Pinpoint the cell where the given text exists, returning its [X, Y] midpoint coordinate. 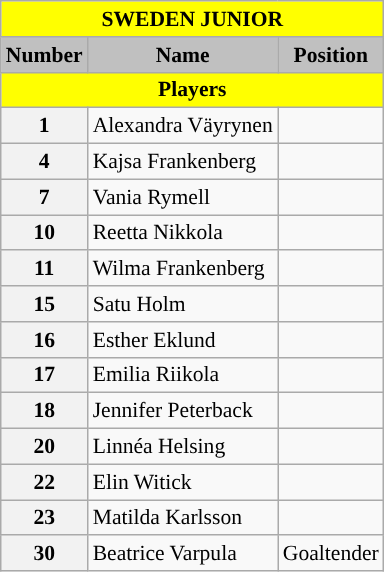
Satu Holm [183, 304]
Esther Eklund [183, 340]
10 [44, 233]
Matilda Karlsson [183, 518]
Alexandra Väyrynen [183, 126]
4 [44, 162]
Elin Witick [183, 482]
Vania Rymell [183, 197]
SWEDEN JUNIOR [192, 19]
Number [44, 55]
Reetta Nikkola [183, 233]
Players [192, 90]
11 [44, 269]
Linnéa Helsing [183, 447]
1 [44, 126]
Jennifer Peterback [183, 411]
20 [44, 447]
22 [44, 482]
Wilma Frankenberg [183, 269]
17 [44, 375]
23 [44, 518]
16 [44, 340]
Position [331, 55]
30 [44, 554]
Goaltender [331, 554]
Kajsa Frankenberg [183, 162]
18 [44, 411]
15 [44, 304]
Beatrice Varpula [183, 554]
Emilia Riikola [183, 375]
7 [44, 197]
Name [183, 55]
